Capture the cell that displays the provided text and extract its (X, Y) central coordinate. 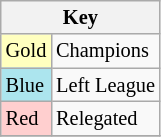
Blue (26, 85)
Red (26, 118)
Left League (106, 85)
Key (80, 17)
Relegated (106, 118)
Champions (106, 51)
Gold (26, 51)
